For the text-containing cell, return its midpoint in [x, y] coordinate format. 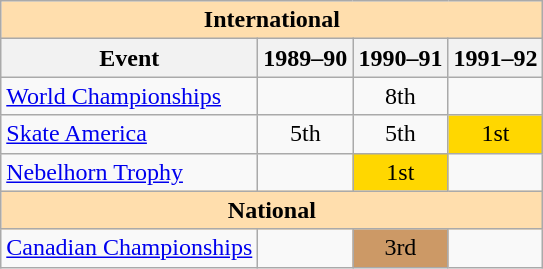
1990–91 [400, 58]
3rd [400, 248]
8th [400, 96]
Event [130, 58]
1991–92 [496, 58]
1989–90 [306, 58]
National [272, 210]
Canadian Championships [130, 248]
Skate America [130, 134]
International [272, 20]
World Championships [130, 96]
Nebelhorn Trophy [130, 172]
